Search for the cell housing the specified text and yield its [x, y] center coordinate. 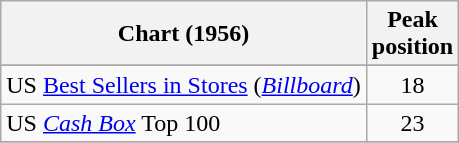
Chart (1956) [184, 34]
US Best Sellers in Stores (Billboard) [184, 85]
18 [412, 85]
US Cash Box Top 100 [184, 123]
23 [412, 123]
Peakposition [412, 34]
